Find where the given text appears and provide that cell's center as (X, Y) coordinate. 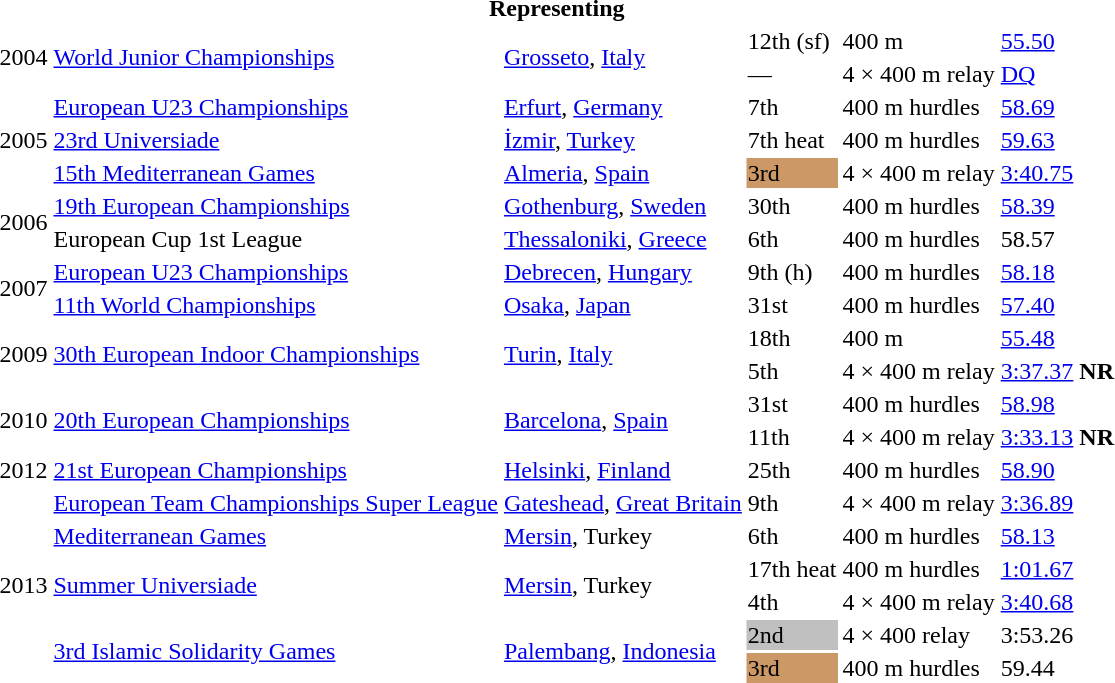
58.57 (1057, 239)
58.18 (1057, 272)
Gateshead, Great Britain (622, 503)
58.13 (1057, 536)
European Team Championships Super League (276, 503)
3:37.37 NR (1057, 371)
17th heat (792, 569)
30th (792, 206)
Thessaloniki, Greece (622, 239)
3:53.26 (1057, 635)
Almeria, Spain (622, 173)
58.90 (1057, 470)
9th (h) (792, 272)
7th heat (792, 140)
— (792, 74)
7th (792, 107)
55.48 (1057, 338)
Turin, Italy (622, 354)
Erfurt, Germany (622, 107)
30th European Indoor Championships (276, 354)
18th (792, 338)
World Junior Championships (276, 58)
59.63 (1057, 140)
3:33.13 NR (1057, 437)
12th (sf) (792, 41)
Palembang, Indonesia (622, 652)
5th (792, 371)
58.39 (1057, 206)
25th (792, 470)
Osaka, Japan (622, 305)
Barcelona, Spain (622, 420)
Gothenburg, Sweden (622, 206)
Debrecen, Hungary (622, 272)
3:36.89 (1057, 503)
9th (792, 503)
3rd Islamic Solidarity Games (276, 652)
İzmir, Turkey (622, 140)
DQ (1057, 74)
European Cup 1st League (276, 239)
21st European Championships (276, 470)
55.50 (1057, 41)
23rd Universiade (276, 140)
58.98 (1057, 404)
15th Mediterranean Games (276, 173)
11th World Championships (276, 305)
4 × 400 relay (918, 635)
Mediterranean Games (276, 536)
59.44 (1057, 668)
4th (792, 602)
3:40.68 (1057, 602)
Grosseto, Italy (622, 58)
Summer Universiade (276, 586)
Helsinki, Finland (622, 470)
2nd (792, 635)
1:01.67 (1057, 569)
19th European Championships (276, 206)
20th European Championships (276, 420)
58.69 (1057, 107)
11th (792, 437)
57.40 (1057, 305)
3:40.75 (1057, 173)
